Determine the [x, y] coordinate at the center of the cell enclosing the given text.  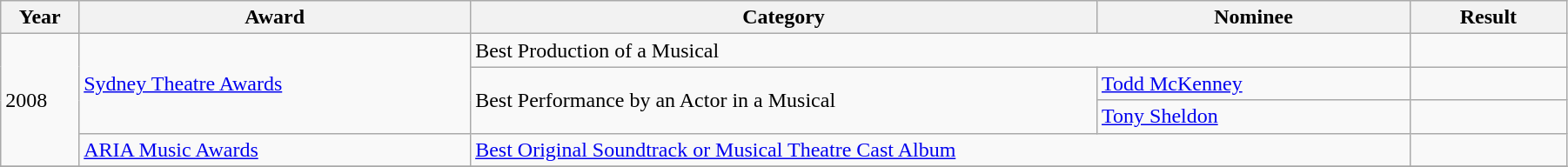
Year [40, 17]
Result [1488, 17]
Best Performance by an Actor in a Musical [784, 100]
ARIA Music Awards [275, 150]
Category [784, 17]
2008 [40, 100]
Award [275, 17]
Best Original Soundtrack or Musical Theatre Cast Album [941, 150]
Best Production of a Musical [941, 50]
Sydney Theatre Awards [275, 83]
Todd McKenney [1254, 83]
Tony Sheldon [1254, 117]
Nominee [1254, 17]
